Pinpoint the cell where the given text exists, returning its [X, Y] midpoint coordinate. 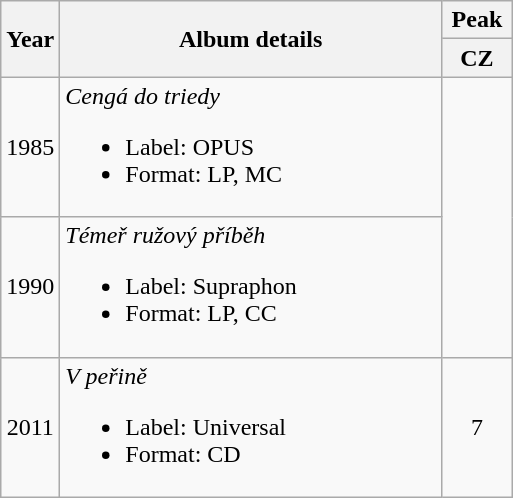
Témeř ružový příběhLabel: SupraphonFormat: LP, CC [251, 287]
Peak [476, 20]
Album details [251, 39]
V peřiněLabel: UniversalFormat: CD [251, 427]
2011 [30, 427]
1990 [30, 287]
CZ [476, 58]
Cengá do triedyLabel: OPUSFormat: LP, MC [251, 147]
1985 [30, 147]
Year [30, 39]
7 [476, 427]
